Return (x, y) of the center of cell containing provided text 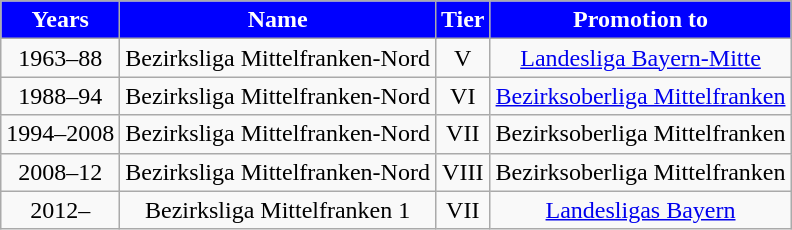
V (462, 58)
Landesliga Bayern-Mitte (640, 58)
1988–94 (60, 96)
2012– (60, 210)
VIII (462, 172)
VI (462, 96)
Name (278, 20)
Years (60, 20)
1963–88 (60, 58)
1994–2008 (60, 134)
Landesligas Bayern (640, 210)
Tier (462, 20)
2008–12 (60, 172)
Promotion to (640, 20)
Bezirksliga Mittelfranken 1 (278, 210)
